Pinpoint the cell where the given text exists, returning its [x, y] midpoint coordinate. 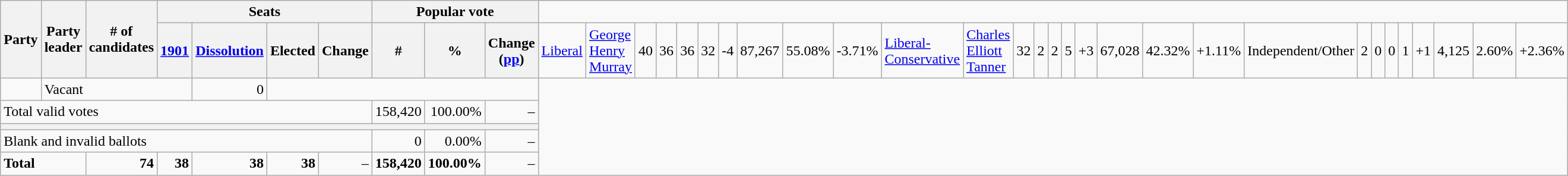
0.00% [455, 141]
Total [43, 164]
Popular vote [455, 12]
% [455, 51]
Total valid votes [186, 112]
67,028 [1120, 51]
2.60% [1494, 51]
Charles Elliott Tanner [988, 51]
Party leader [63, 39]
Dissolution [230, 51]
# [398, 51]
Change (pp) [511, 51]
# ofcandidates [121, 39]
Seats [265, 12]
+1 [1423, 51]
+1.11% [1219, 51]
74 [121, 164]
1 [1405, 51]
5 [1068, 51]
Vacant [116, 89]
Independent/Other [1301, 51]
Party [21, 39]
George Henry Murray [611, 51]
-4 [728, 51]
55.08% [808, 51]
87,267 [760, 51]
1901 [175, 51]
Change [345, 51]
4,125 [1454, 51]
+3 [1086, 51]
Blank and invalid ballots [186, 141]
Liberal [562, 51]
Liberal-Conservative [922, 51]
40 [645, 51]
Elected [292, 51]
-3.71% [858, 51]
42.32% [1168, 51]
+2.36% [1542, 51]
